Scan for the cell matching the given text and deliver its (x, y) coordinate at center. 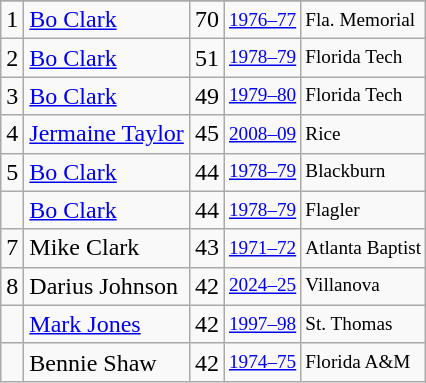
3 (12, 96)
Blackburn (364, 172)
7 (12, 248)
2024–25 (262, 286)
Mike Clark (107, 248)
49 (206, 96)
5 (12, 172)
1974–75 (262, 362)
70 (206, 20)
1979–80 (262, 96)
Bennie Shaw (107, 362)
Fla. Memorial (364, 20)
1997–98 (262, 324)
2 (12, 58)
1976–77 (262, 20)
1 (12, 20)
Atlanta Baptist (364, 248)
Mark Jones (107, 324)
Jermaine Taylor (107, 134)
1971–72 (262, 248)
2008–09 (262, 134)
St. Thomas (364, 324)
Darius Johnson (107, 286)
51 (206, 58)
Florida A&M (364, 362)
8 (12, 286)
45 (206, 134)
Villanova (364, 286)
Flagler (364, 210)
4 (12, 134)
43 (206, 248)
Rice (364, 134)
